Determine the (X, Y) coordinate at the center of the cell enclosing the given text.  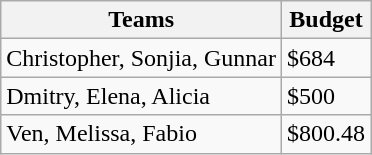
$800.48 (326, 134)
Dmitry, Elena, Alicia (142, 96)
Christopher, Sonjia, Gunnar (142, 58)
Budget (326, 20)
$500 (326, 96)
Ven, Melissa, Fabio (142, 134)
Teams (142, 20)
$684 (326, 58)
